Return the [X, Y] coordinate for the center point of the cell that contains the specified text.  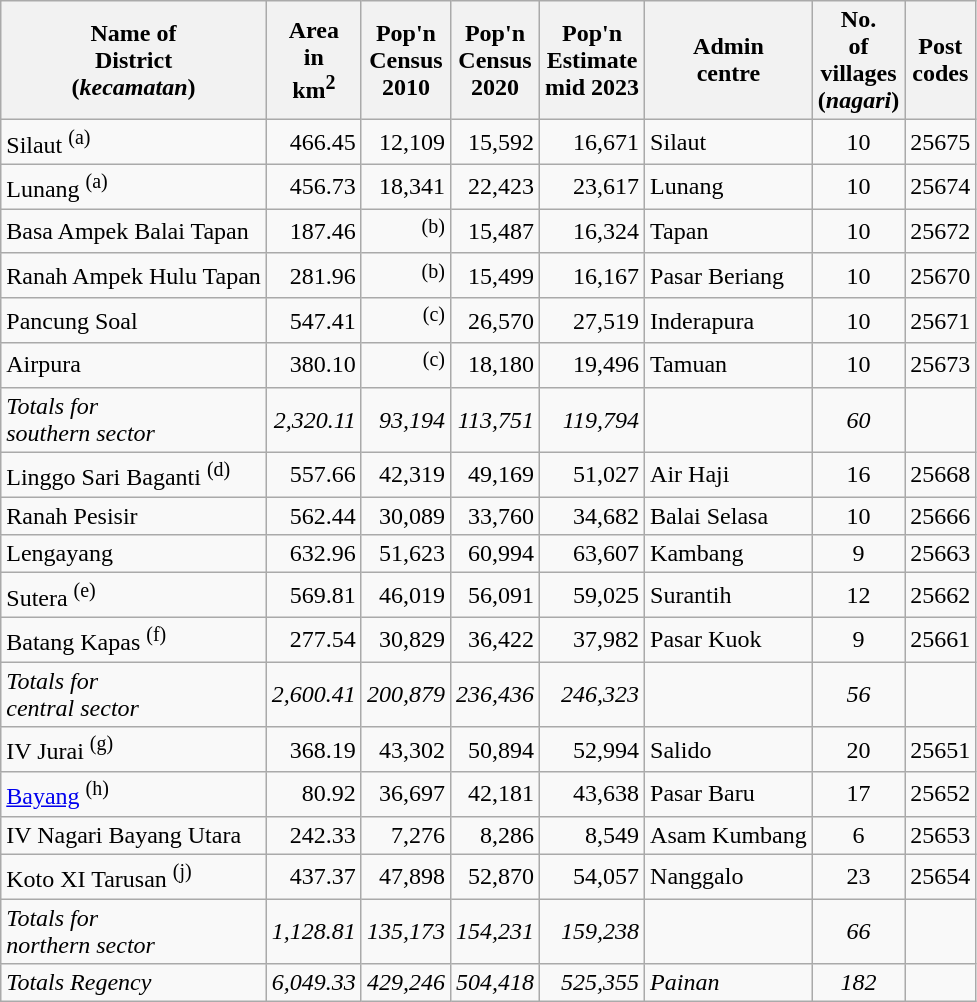
Silaut [729, 142]
562.44 [314, 516]
43,302 [406, 750]
557.66 [314, 474]
26,570 [494, 320]
25675 [940, 142]
37,982 [592, 640]
Tamuan [729, 366]
25670 [940, 276]
27,519 [592, 320]
Koto XI Tarusan (j) [134, 876]
Pasar Kuok [729, 640]
59,025 [592, 596]
Batang Kapas (f) [134, 640]
34,682 [592, 516]
46,019 [406, 596]
IV Nagari Bayang Utara [134, 835]
12,109 [406, 142]
113,751 [494, 420]
25651 [940, 750]
Asam Kumbang [729, 835]
25653 [940, 835]
Silaut (a) [134, 142]
Tapan [729, 232]
Bayang (h) [134, 794]
281.96 [314, 276]
17 [858, 794]
25672 [940, 232]
52,994 [592, 750]
49,169 [494, 474]
569.81 [314, 596]
Totals forsouthern sector [134, 420]
56 [858, 694]
236,436 [494, 694]
80.92 [314, 794]
16 [858, 474]
Painan [729, 983]
Ranah Pesisir [134, 516]
25654 [940, 876]
6,049.33 [314, 983]
632.96 [314, 554]
25668 [940, 474]
Pop'nCensus2010 [406, 60]
Nanggalo [729, 876]
IV Jurai (g) [134, 750]
277.54 [314, 640]
54,057 [592, 876]
Ranah Ampek Hulu Tapan [134, 276]
56,091 [494, 596]
Air Haji [729, 474]
Totals fornorthern sector [134, 932]
Airpura [134, 366]
242.33 [314, 835]
159,238 [592, 932]
380.10 [314, 366]
6 [858, 835]
Surantih [729, 596]
437.37 [314, 876]
20 [858, 750]
466.45 [314, 142]
18,180 [494, 366]
66 [858, 932]
18,341 [406, 186]
Linggo Sari Baganti (d) [134, 474]
42,181 [494, 794]
368.19 [314, 750]
36,422 [494, 640]
23 [858, 876]
15,592 [494, 142]
154,231 [494, 932]
547.41 [314, 320]
25661 [940, 640]
No.ofvillages(nagari) [858, 60]
50,894 [494, 750]
25674 [940, 186]
Pasar Baru [729, 794]
200,879 [406, 694]
Pasar Beriang [729, 276]
Pop'nCensus2020 [494, 60]
Salido [729, 750]
Lunang [729, 186]
Inderapura [729, 320]
Postcodes [940, 60]
2,320.11 [314, 420]
Totals Regency [134, 983]
504,418 [494, 983]
119,794 [592, 420]
246,323 [592, 694]
15,487 [494, 232]
Kambang [729, 554]
25666 [940, 516]
16,671 [592, 142]
63,607 [592, 554]
22,423 [494, 186]
8,549 [592, 835]
Lengayang [134, 554]
93,194 [406, 420]
1,128.81 [314, 932]
25673 [940, 366]
43,638 [592, 794]
47,898 [406, 876]
60 [858, 420]
30,829 [406, 640]
182 [858, 983]
16,324 [592, 232]
7,276 [406, 835]
19,496 [592, 366]
60,994 [494, 554]
12 [858, 596]
187.46 [314, 232]
16,167 [592, 276]
8,286 [494, 835]
Balai Selasa [729, 516]
Basa Ampek Balai Tapan [134, 232]
15,499 [494, 276]
51,027 [592, 474]
525,355 [592, 983]
42,319 [406, 474]
Lunang (a) [134, 186]
Name ofDistrict(kecamatan) [134, 60]
135,173 [406, 932]
52,870 [494, 876]
25662 [940, 596]
Pop'nEstimatemid 2023 [592, 60]
30,089 [406, 516]
51,623 [406, 554]
Sutera (e) [134, 596]
23,617 [592, 186]
25671 [940, 320]
Admin centre [729, 60]
Totals forcentral sector [134, 694]
Area inkm2 [314, 60]
25663 [940, 554]
429,246 [406, 983]
25652 [940, 794]
2,600.41 [314, 694]
33,760 [494, 516]
36,697 [406, 794]
Pancung Soal [134, 320]
456.73 [314, 186]
